Capture the cell that displays the provided text and extract its (x, y) central coordinate. 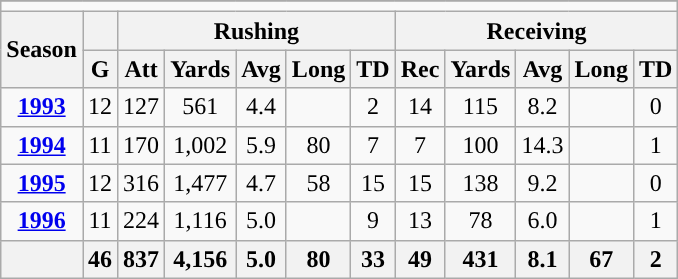
Season (42, 50)
14.3 (542, 145)
58 (318, 183)
1993 (42, 107)
G (100, 69)
78 (480, 221)
1995 (42, 183)
1994 (42, 145)
1,002 (200, 145)
1,477 (200, 183)
Rushing (257, 31)
1996 (42, 221)
Receiving (536, 31)
33 (373, 259)
4,156 (200, 259)
138 (480, 183)
4.7 (262, 183)
8.1 (542, 259)
46 (100, 259)
837 (142, 259)
100 (480, 145)
170 (142, 145)
9.2 (542, 183)
4.4 (262, 107)
14 (420, 107)
Rec (420, 69)
224 (142, 221)
Att (142, 69)
13 (420, 221)
67 (601, 259)
6.0 (542, 221)
127 (142, 107)
1,116 (200, 221)
5.9 (262, 145)
49 (420, 259)
316 (142, 183)
9 (373, 221)
115 (480, 107)
8.2 (542, 107)
561 (200, 107)
431 (480, 259)
